Search for the cell housing the specified text and yield its [x, y] center coordinate. 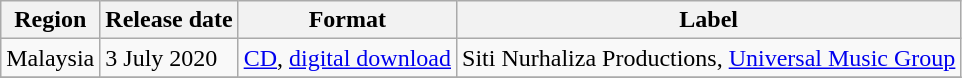
Release date [169, 20]
CD, digital download [347, 58]
Format [347, 20]
Region [50, 20]
3 July 2020 [169, 58]
Siti Nurhaliza Productions, Universal Music Group [709, 58]
Label [709, 20]
Malaysia [50, 58]
